Return the [X, Y] coordinate for the center point of the cell that contains the specified text.  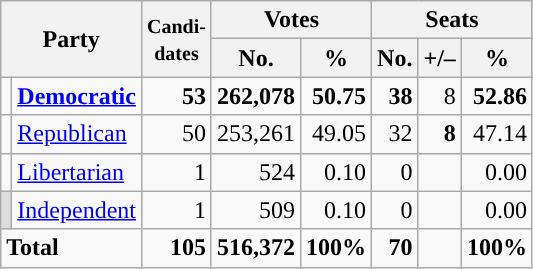
38 [395, 96]
Independent [77, 210]
516,372 [256, 248]
47.14 [496, 134]
53 [176, 96]
50.75 [336, 96]
Libertarian [77, 172]
52.86 [496, 96]
Candi-dates [176, 39]
70 [395, 248]
50 [176, 134]
Republican [77, 134]
105 [176, 248]
32 [395, 134]
262,078 [256, 96]
524 [256, 172]
Total [72, 248]
49.05 [336, 134]
Democratic [77, 96]
+/– [440, 58]
Seats [452, 20]
Party [72, 39]
253,261 [256, 134]
509 [256, 210]
Votes [291, 20]
